Locate the cell with the specified text and output its [X, Y] center coordinate. 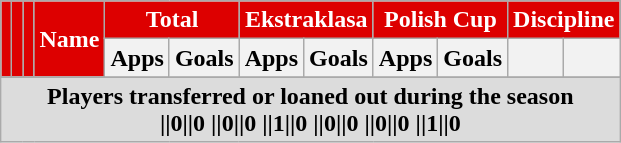
Ekstraklasa [306, 20]
Name [70, 39]
Polish Cup [440, 20]
Total [172, 20]
Discipline [564, 20]
Players transferred or loaned out during the season||0||0 ||0||0 ||1||0 ||0||0 ||0||0 ||1||0 [310, 110]
